Find where the given text appears and provide that cell's center as [X, Y] coordinate. 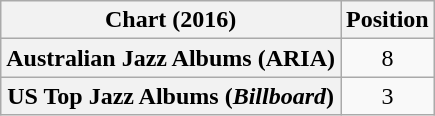
Australian Jazz Albums (ARIA) [171, 58]
8 [387, 58]
Chart (2016) [171, 20]
Position [387, 20]
3 [387, 96]
US Top Jazz Albums (Billboard) [171, 96]
